Return the [x, y] coordinate for the center point of the cell that contains the specified text.  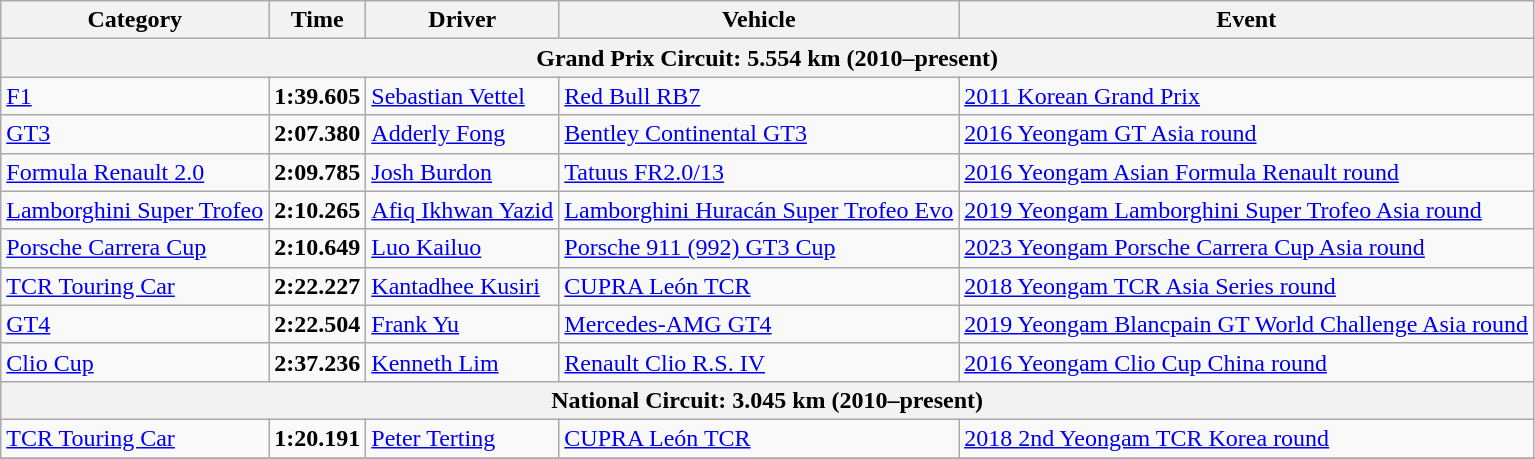
2019 Yeongam Lamborghini Super Trofeo Asia round [1246, 210]
Formula Renault 2.0 [135, 172]
2018 2nd Yeongam TCR Korea round [1246, 438]
2018 Yeongam TCR Asia Series round [1246, 286]
Clio Cup [135, 362]
2:09.785 [318, 172]
Time [318, 20]
F1 [135, 96]
Luo Kailuo [462, 248]
National Circuit: 3.045 km (2010–present) [768, 400]
Lamborghini Huracán Super Trofeo Evo [759, 210]
2:22.504 [318, 324]
GT4 [135, 324]
Adderly Fong [462, 134]
Porsche 911 (992) GT3 Cup [759, 248]
Renault Clio R.S. IV [759, 362]
Grand Prix Circuit: 5.554 km (2010–present) [768, 58]
2011 Korean Grand Prix [1246, 96]
GT3 [135, 134]
2016 Yeongam Clio Cup China round [1246, 362]
Mercedes-AMG GT4 [759, 324]
Driver [462, 20]
Sebastian Vettel [462, 96]
2:22.227 [318, 286]
Vehicle [759, 20]
Red Bull RB7 [759, 96]
1:39.605 [318, 96]
2016 Yeongam Asian Formula Renault round [1246, 172]
2:10.265 [318, 210]
1:20.191 [318, 438]
Tatuus FR2.0/13 [759, 172]
Kenneth Lim [462, 362]
2:37.236 [318, 362]
Porsche Carrera Cup [135, 248]
Lamborghini Super Trofeo [135, 210]
2:10.649 [318, 248]
2:07.380 [318, 134]
2016 Yeongam GT Asia round [1246, 134]
2023 Yeongam Porsche Carrera Cup Asia round [1246, 248]
Kantadhee Kusiri [462, 286]
Frank Yu [462, 324]
Josh Burdon [462, 172]
Event [1246, 20]
2019 Yeongam Blancpain GT World Challenge Asia round [1246, 324]
Peter Terting [462, 438]
Bentley Continental GT3 [759, 134]
Afiq Ikhwan Yazid [462, 210]
Category [135, 20]
